Identify which cell holds the provided text, then report its (X, Y) central coordinate. 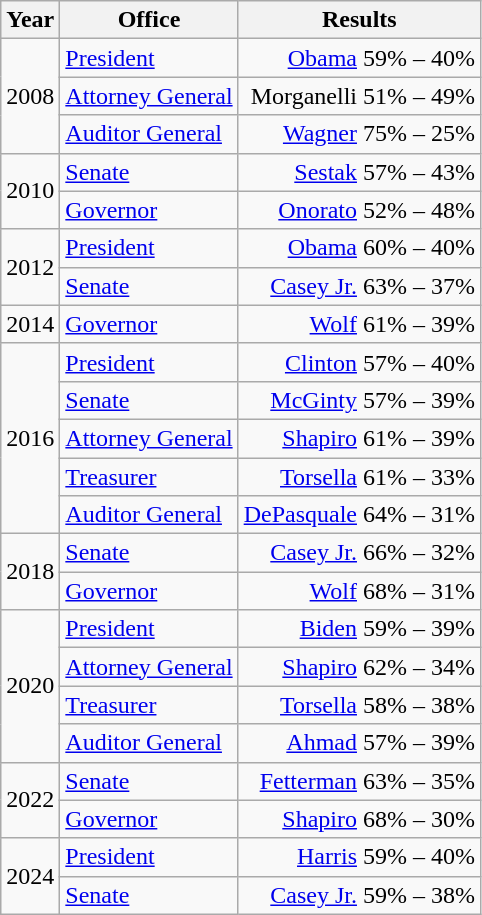
Torsella 61% – 33% (359, 477)
Shapiro 62% – 34% (359, 667)
Biden 59% – 39% (359, 629)
Wolf 68% – 31% (359, 591)
2012 (30, 267)
2024 (30, 876)
Morganelli 51% – 49% (359, 96)
Results (359, 20)
Harris 59% – 40% (359, 857)
Onorato 52% – 48% (359, 210)
Obama 60% – 40% (359, 248)
2020 (30, 686)
Casey Jr. 59% – 38% (359, 895)
McGinty 57% – 39% (359, 400)
2016 (30, 438)
Fetterman 63% – 35% (359, 781)
2014 (30, 324)
Year (30, 20)
Clinton 57% – 40% (359, 362)
Ahmad 57% – 39% (359, 743)
2010 (30, 191)
2018 (30, 572)
Shapiro 61% – 39% (359, 438)
2022 (30, 800)
Torsella 58% – 38% (359, 705)
Wolf 61% – 39% (359, 324)
Sestak 57% – 43% (359, 172)
Casey Jr. 66% – 32% (359, 553)
Obama 59% – 40% (359, 58)
DePasquale 64% – 31% (359, 515)
2008 (30, 96)
Shapiro 68% – 30% (359, 819)
Casey Jr. 63% – 37% (359, 286)
Wagner 75% – 25% (359, 134)
Office (149, 20)
